Locate the cell with the specified text and output its (X, Y) center coordinate. 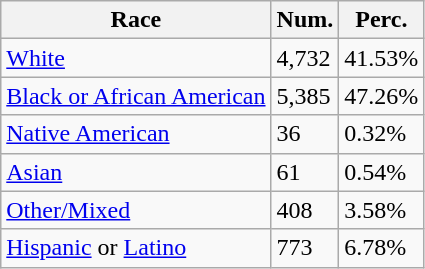
White (136, 58)
5,385 (305, 96)
41.53% (382, 58)
Other/Mixed (136, 210)
408 (305, 210)
47.26% (382, 96)
Asian (136, 172)
Hispanic or Latino (136, 248)
0.32% (382, 134)
36 (305, 134)
4,732 (305, 58)
6.78% (382, 248)
Race (136, 20)
0.54% (382, 172)
Num. (305, 20)
61 (305, 172)
Native American (136, 134)
Black or African American (136, 96)
773 (305, 248)
Perc. (382, 20)
3.58% (382, 210)
